Scan for the cell matching the given text and deliver its (X, Y) coordinate at center. 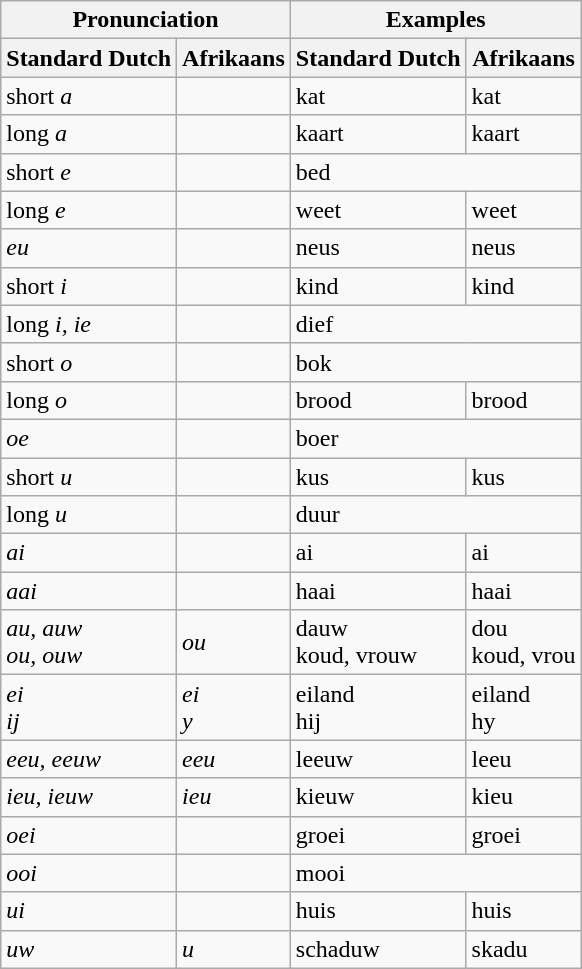
eiland hij (378, 708)
leeu (524, 759)
eiland hy (524, 708)
oei (89, 835)
ui (89, 911)
duur (436, 515)
short e (89, 172)
eu (89, 248)
dief (436, 324)
long i, ie (89, 324)
ooi (89, 873)
eeu (234, 759)
aai (89, 591)
short i (89, 286)
ieu, ieuw (89, 797)
oe (89, 438)
kieu (524, 797)
dou koud, vrou (524, 642)
ou (234, 642)
schaduw (378, 949)
long o (89, 400)
Examples (436, 20)
ei ij (89, 708)
bed (436, 172)
short a (89, 96)
uw (89, 949)
short u (89, 477)
boer (436, 438)
mooi (436, 873)
kieuw (378, 797)
bok (436, 362)
Pronunciation (146, 20)
u (234, 949)
ieu (234, 797)
au, auw ou, ouw (89, 642)
leeuw (378, 759)
dauw koud, vrouw (378, 642)
long e (89, 210)
short o (89, 362)
long u (89, 515)
long a (89, 134)
ei y (234, 708)
skadu (524, 949)
eeu, eeuw (89, 759)
